Capture the cell that displays the provided text and extract its [X, Y] central coordinate. 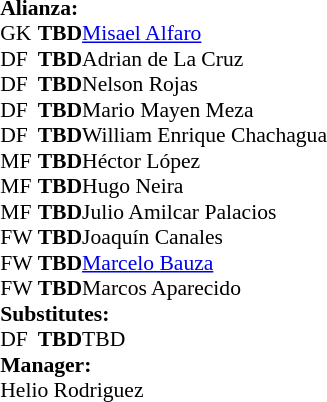
Substitutes: [164, 314]
Manager: [164, 365]
Misael Alfaro [204, 33]
Joaquín Canales [204, 237]
William Enrique Chachagua [204, 135]
Hugo Neira [204, 187]
Nelson Rojas [204, 85]
Mario Mayen Meza [204, 110]
Héctor López [204, 161]
Julio Amilcar Palacios [204, 212]
Marcos Aparecido [204, 289]
GK [19, 33]
Adrian de La Cruz [204, 59]
Marcelo Bauza [204, 263]
